Identify which cell holds the provided text, then report its (X, Y) central coordinate. 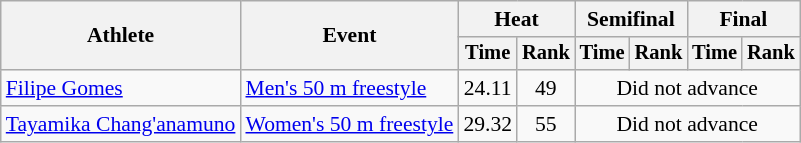
Athlete (121, 36)
49 (546, 88)
Semifinal (631, 19)
Filipe Gomes (121, 88)
Men's 50 m freestyle (349, 88)
Tayamika Chang'anamuno (121, 124)
24.11 (488, 88)
29.32 (488, 124)
Heat (516, 19)
Event (349, 36)
Final (743, 19)
55 (546, 124)
Women's 50 m freestyle (349, 124)
